Search for the cell housing the specified text and yield its (X, Y) center coordinate. 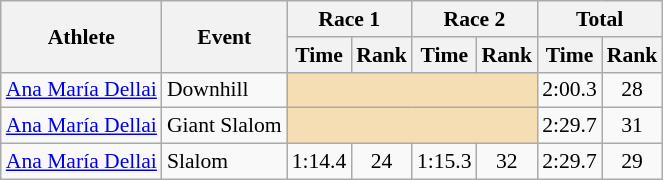
1:15.3 (444, 162)
Event (224, 36)
2:00.3 (570, 90)
29 (632, 162)
Race 1 (350, 19)
Total (600, 19)
1:14.4 (320, 162)
Slalom (224, 162)
Athlete (82, 36)
24 (382, 162)
28 (632, 90)
Giant Slalom (224, 126)
32 (508, 162)
Race 2 (474, 19)
31 (632, 126)
Downhill (224, 90)
